Scan for the cell matching the given text and deliver its (x, y) coordinate at center. 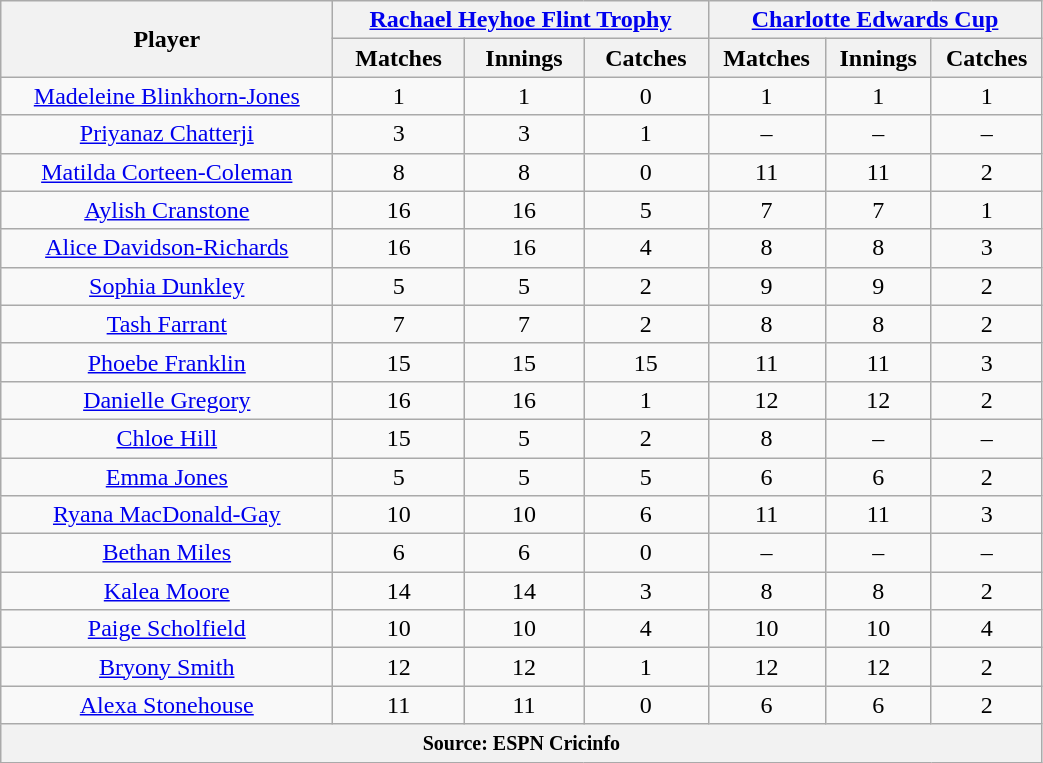
Madeleine Blinkhorn-Jones (167, 96)
Player (167, 39)
Danielle Gregory (167, 400)
Bryony Smith (167, 667)
Ryana MacDonald-Gay (167, 515)
Phoebe Franklin (167, 362)
Rachael Heyhoe Flint Trophy (520, 20)
Kalea Moore (167, 591)
Source: ESPN Cricinfo (522, 743)
Bethan Miles (167, 553)
Aylish Cranstone (167, 210)
Alice Davidson-Richards (167, 248)
Matilda Corteen-Coleman (167, 172)
Charlotte Edwards Cup (875, 20)
Emma Jones (167, 477)
Alexa Stonehouse (167, 705)
Priyanaz Chatterji (167, 134)
Paige Scholfield (167, 629)
Chloe Hill (167, 438)
Tash Farrant (167, 324)
Sophia Dunkley (167, 286)
